Search for the cell housing the specified text and yield its (X, Y) center coordinate. 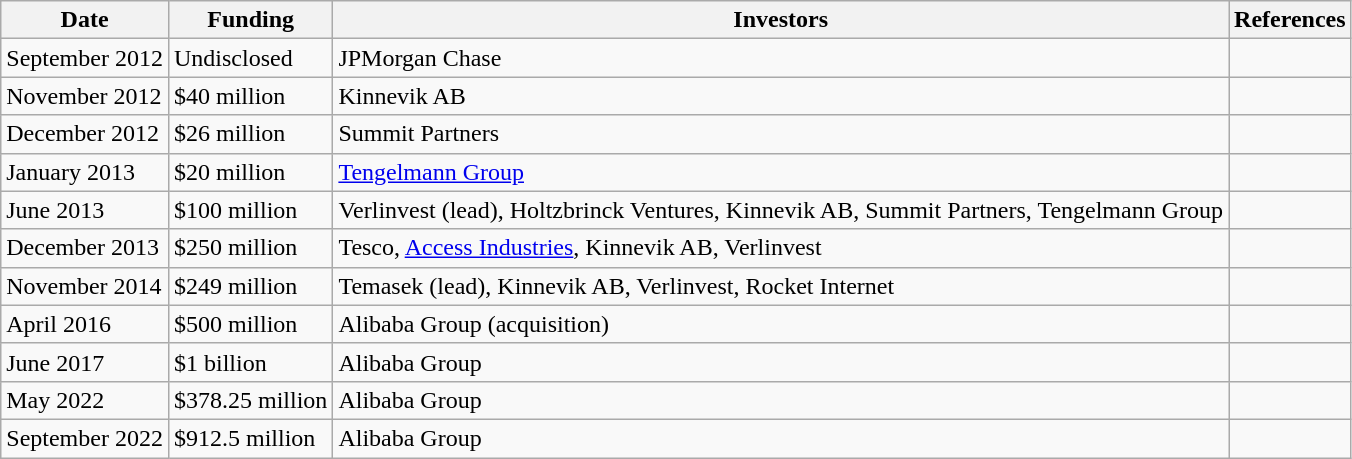
References (1290, 20)
$20 million (250, 172)
Alibaba Group (acquisition) (781, 324)
December 2012 (85, 134)
Tengelmann Group (781, 172)
Kinnevik AB (781, 96)
June 2017 (85, 362)
Verlinvest (lead), Holtzbrinck Ventures, Kinnevik AB, Summit Partners, Tengelmann Group (781, 210)
April 2016 (85, 324)
$100 million (250, 210)
$378.25 million (250, 400)
May 2022 (85, 400)
Undisclosed (250, 58)
September 2022 (85, 438)
Investors (781, 20)
$250 million (250, 248)
June 2013 (85, 210)
$249 million (250, 286)
Summit Partners (781, 134)
November 2014 (85, 286)
$26 million (250, 134)
November 2012 (85, 96)
January 2013 (85, 172)
$1 billion (250, 362)
Funding (250, 20)
Tesco, Access Industries, Kinnevik AB, Verlinvest (781, 248)
September 2012 (85, 58)
$500 million (250, 324)
JPMorgan Chase (781, 58)
$40 million (250, 96)
$912.5 million (250, 438)
December 2013 (85, 248)
Date (85, 20)
Temasek (lead), Kinnevik AB, Verlinvest, Rocket Internet (781, 286)
